Detect which cell encompasses the target text, then output its (X, Y) center coordinate. 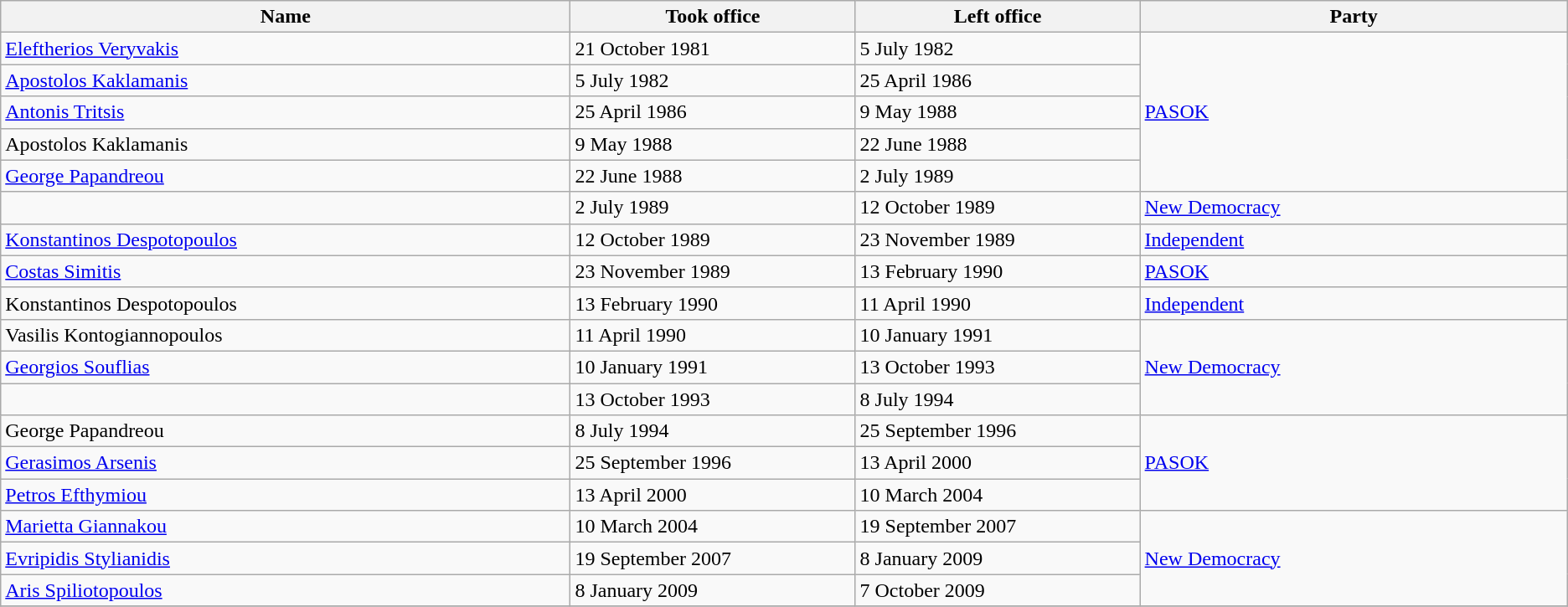
Party (1354, 17)
Georgios Souflias (286, 367)
Aris Spiliotopoulos (286, 590)
21 October 1981 (713, 49)
Marietta Giannakou (286, 527)
Gerasimos Arsenis (286, 463)
Left office (998, 17)
Took office (713, 17)
Antonis Tritsis (286, 112)
Costas Simitis (286, 271)
Vasilis Kontogiannopoulos (286, 335)
Petros Efthymiou (286, 495)
Eleftherios Veryvakis (286, 49)
Name (286, 17)
Evripidis Stylianidis (286, 558)
7 October 2009 (998, 590)
